Scan for the cell matching the given text and deliver its [x, y] coordinate at center. 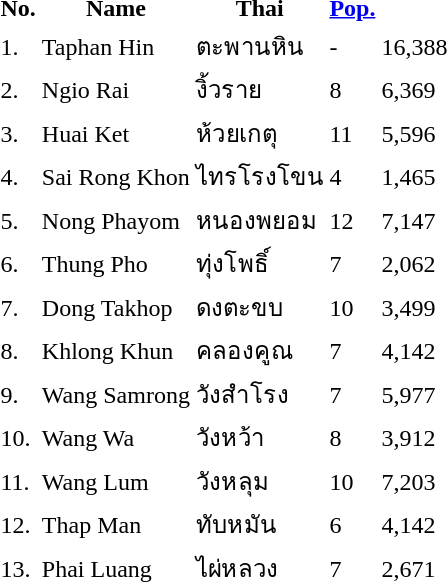
Taphan Hin [116, 46]
ทับหมัน [259, 524]
วังสำโรง [259, 394]
Dong Takhop [116, 307]
ดงตะขบ [259, 307]
หนองพยอม [259, 220]
12 [352, 220]
วังหลุม [259, 481]
ห้วยเกตุ [259, 133]
Ngio Rai [116, 90]
Sai Rong Khon [116, 176]
งิ้วราย [259, 90]
ทุ่งโพธิ์ [259, 264]
Nong Phayom [116, 220]
วังหว้า [259, 438]
Wang Wa [116, 438]
11 [352, 133]
ไทรโรงโขน [259, 176]
6 [352, 524]
Khlong Khun [116, 350]
Thung Pho [116, 264]
คลองคูณ [259, 350]
- [352, 46]
Wang Lum [116, 481]
Thap Man [116, 524]
Wang Samrong [116, 394]
Huai Ket [116, 133]
4 [352, 176]
ตะพานหิน [259, 46]
